Search for the cell housing the specified text and yield its (x, y) center coordinate. 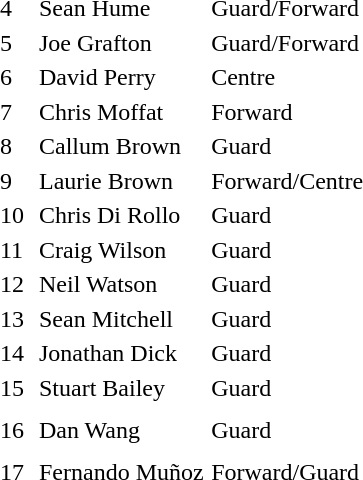
Chris Di Rollo (122, 215)
Sean Mitchell (122, 319)
Joe Grafton (122, 43)
Stuart Bailey (122, 388)
Craig Wilson (122, 250)
Jonathan Dick (122, 353)
Dan Wang (122, 430)
Chris Moffat (122, 112)
David Perry (122, 77)
Callum Brown (122, 147)
Laurie Brown (122, 181)
Neil Watson (122, 285)
